Extract the (X, Y) coordinate from the center of the cell holding the provided text.  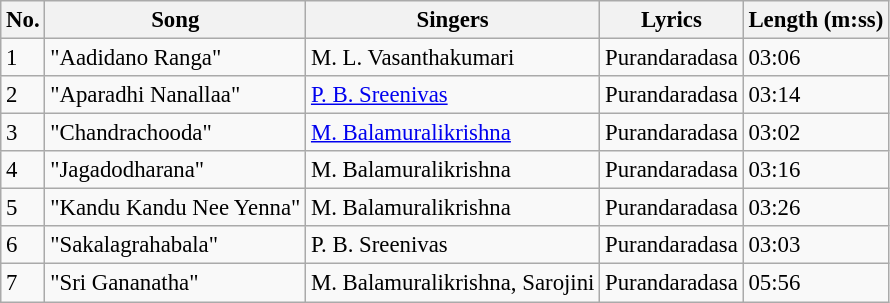
"Aadidano Ranga" (176, 58)
03:03 (816, 245)
"Sakalagrahabala" (176, 245)
03:26 (816, 208)
2 (23, 95)
"Kandu Kandu Nee Yenna" (176, 208)
4 (23, 170)
03:16 (816, 170)
Lyrics (672, 20)
"Chandrachooda" (176, 133)
Length (m:ss) (816, 20)
No. (23, 20)
"Sri Gananatha" (176, 283)
1 (23, 58)
Song (176, 20)
M. L. Vasanthakumari (453, 58)
7 (23, 283)
05:56 (816, 283)
3 (23, 133)
M. Balamuralikrishna, Sarojini (453, 283)
Singers (453, 20)
5 (23, 208)
"Jagadodharana" (176, 170)
03:02 (816, 133)
6 (23, 245)
"Aparadhi Nanallaa" (176, 95)
03:14 (816, 95)
03:06 (816, 58)
